Pinpoint the cell where the given text exists, returning its (X, Y) midpoint coordinate. 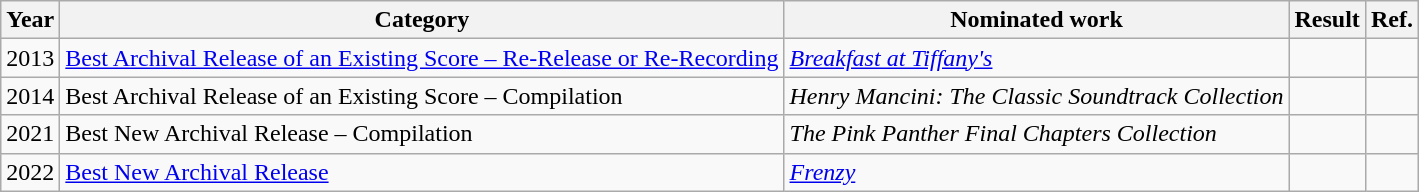
Breakfast at Tiffany's (1036, 58)
Best Archival Release of an Existing Score – Re-Release or Re-Recording (422, 58)
Result (1327, 20)
The Pink Panther Final Chapters Collection (1036, 134)
Best Archival Release of an Existing Score – Compilation (422, 96)
2021 (30, 134)
Henry Mancini: The Classic Soundtrack Collection (1036, 96)
Category (422, 20)
Nominated work (1036, 20)
2022 (30, 172)
2013 (30, 58)
2014 (30, 96)
Frenzy (1036, 172)
Best New Archival Release (422, 172)
Ref. (1392, 20)
Year (30, 20)
Best New Archival Release – Compilation (422, 134)
